Locate the cell with the specified text and output its (X, Y) center coordinate. 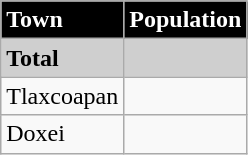
Tlaxcoapan (62, 96)
Town (62, 20)
Total (62, 58)
Doxei (62, 134)
Population (186, 20)
